Detect which cell encompasses the target text, then output its [x, y] center coordinate. 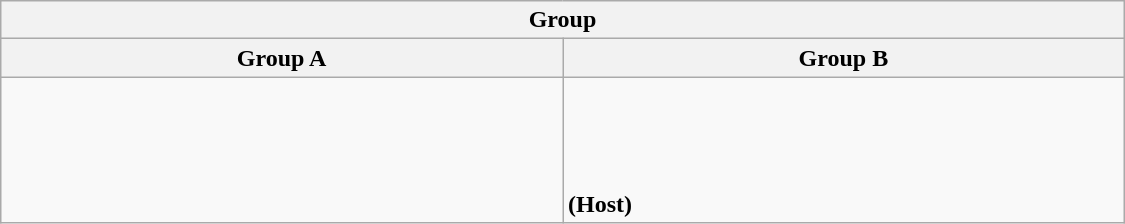
Group B [843, 58]
(Host) [843, 150]
Group A [282, 58]
Group [563, 20]
